Search for the cell housing the specified text and yield its (X, Y) center coordinate. 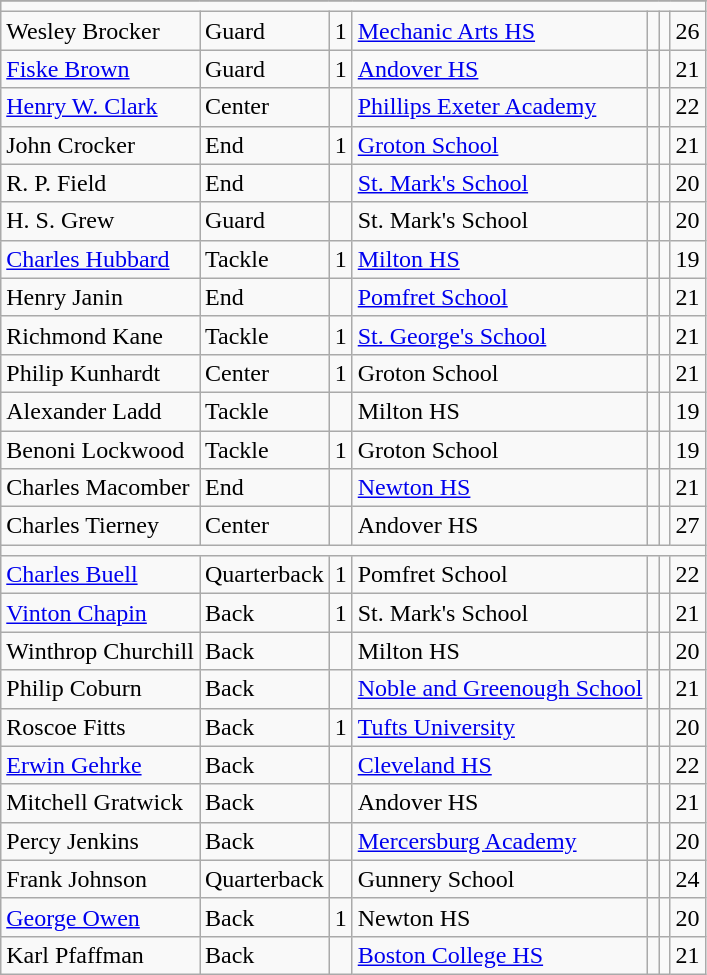
Fiske Brown (100, 69)
Wesley Brocker (100, 31)
Philip Coburn (100, 689)
Noble and Greenough School (500, 689)
Phillips Exeter Academy (500, 107)
Percy Jenkins (100, 841)
Charles Hubbard (100, 259)
Cleveland HS (500, 765)
H. S. Grew (100, 221)
Charles Macomber (100, 488)
Roscoe Fitts (100, 727)
R. P. Field (100, 183)
Charles Buell (100, 575)
Alexander Ladd (100, 411)
Henry Janin (100, 297)
Philip Kunhardt (100, 373)
George Owen (100, 917)
St. George's School (500, 335)
Winthrop Churchill (100, 651)
Henry W. Clark (100, 107)
Vinton Chapin (100, 613)
Gunnery School (500, 879)
Benoni Lockwood (100, 449)
26 (688, 31)
Mitchell Gratwick (100, 803)
Richmond Kane (100, 335)
24 (688, 879)
Tufts University (500, 727)
Mercersburg Academy (500, 841)
Karl Pfaffman (100, 955)
Frank Johnson (100, 879)
Erwin Gehrke (100, 765)
27 (688, 526)
Boston College HS (500, 955)
John Crocker (100, 145)
Charles Tierney (100, 526)
Mechanic Arts HS (500, 31)
